Scan for the cell matching the given text and deliver its [X, Y] coordinate at center. 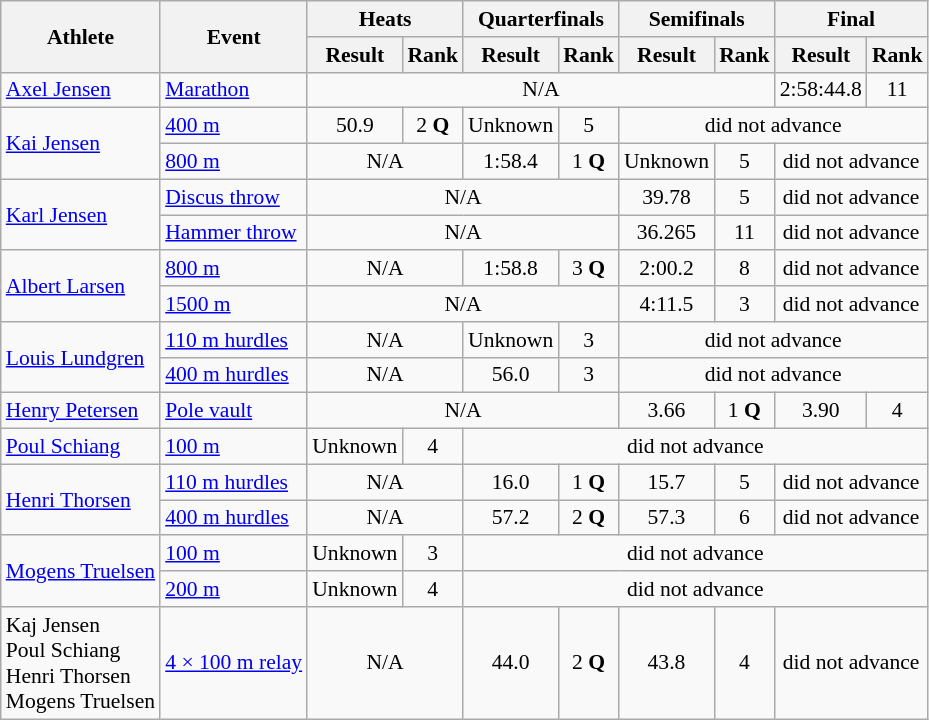
Poul Schiang [80, 447]
4:11.5 [666, 304]
4 × 100 m relay [234, 663]
Henri Thorsen [80, 500]
Kaj Jensen Poul Schiang Henri Thorsen Mogens Truelsen [80, 663]
39.78 [666, 197]
Pole vault [234, 411]
1:58.4 [510, 162]
50.9 [354, 126]
Mogens Truelsen [80, 572]
57.2 [510, 518]
Semifinals [697, 19]
8 [744, 269]
Discus throw [234, 197]
3 Q [588, 269]
57.3 [666, 518]
1:58.8 [510, 269]
3.90 [821, 411]
16.0 [510, 482]
Final [852, 19]
Heats [385, 19]
Hammer throw [234, 233]
Quarterfinals [541, 19]
Athlete [80, 36]
43.8 [666, 663]
Marathon [234, 90]
200 m [234, 589]
1500 m [234, 304]
Louis Lundgren [80, 358]
44.0 [510, 663]
Axel Jensen [80, 90]
3.66 [666, 411]
Albert Larsen [80, 286]
56.0 [510, 375]
36.265 [666, 233]
2:58:44.8 [821, 90]
15.7 [666, 482]
Kai Jensen [80, 144]
Event [234, 36]
Karl Jensen [80, 214]
6 [744, 518]
400 m [234, 126]
Henry Petersen [80, 411]
2:00.2 [666, 269]
